Return the (x, y) coordinate for the center point of the cell that contains the specified text.  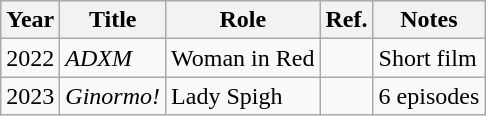
Lady Spigh (243, 96)
Ginormo! (113, 96)
Woman in Red (243, 58)
Short film (429, 58)
2022 (30, 58)
Ref. (346, 20)
Notes (429, 20)
Year (30, 20)
6 episodes (429, 96)
2023 (30, 96)
Role (243, 20)
Title (113, 20)
ADXM (113, 58)
